Return [x, y] of the center of cell containing provided text 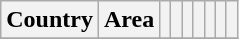
Area [128, 20]
Country [50, 20]
